Output the (x, y) coordinate of the center of the cell containing the given text.  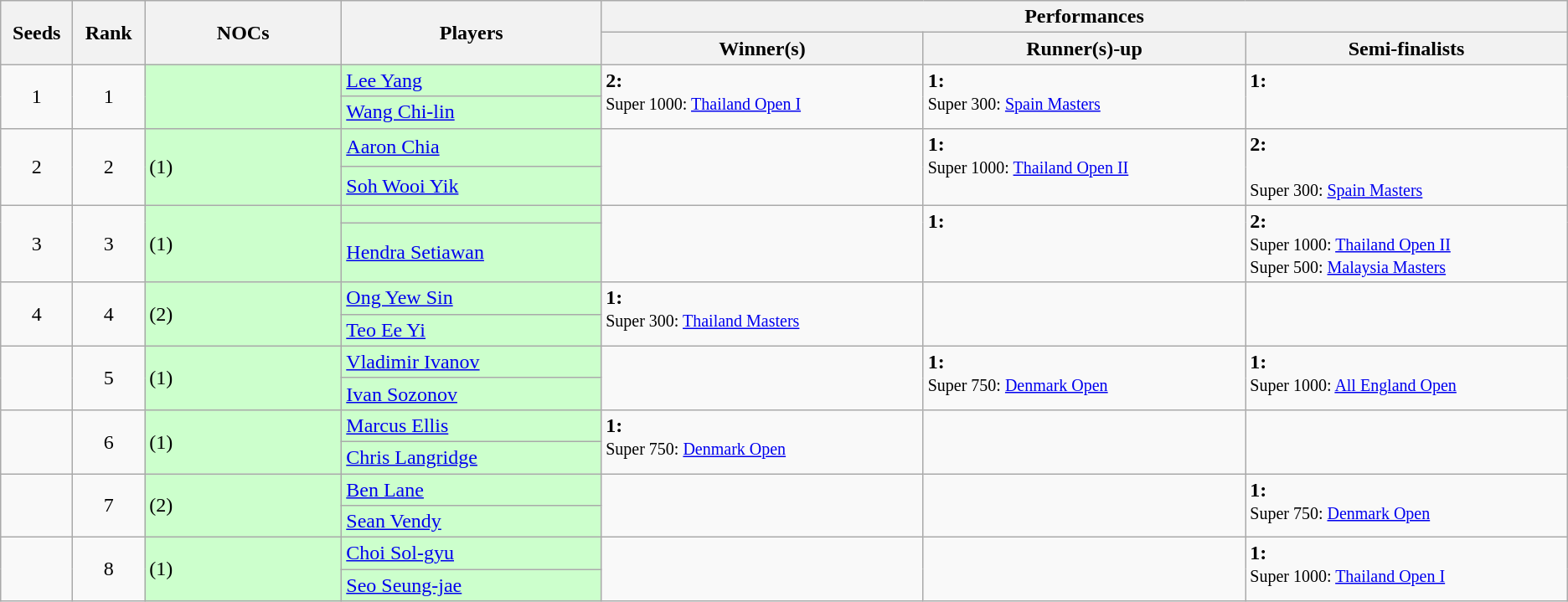
Teo Ee Yi (472, 330)
7 (109, 506)
Chris Langridge (472, 457)
8 (109, 569)
1:Super 300: Spain Masters (1084, 96)
1:Super 300: Thailand Masters (762, 314)
Rank (109, 33)
1:Super 1000: Thailand Open I (1406, 569)
Sean Vendy (472, 522)
Hendra Setiawan (472, 253)
Ivan Sozonov (472, 394)
Ben Lane (472, 490)
Seeds (37, 33)
Players (472, 33)
Winner(s) (762, 49)
Aaron Chia (472, 147)
Performances (1085, 17)
2:Super 1000: Thailand Open I (762, 96)
Runner(s)-up (1084, 49)
5 (109, 378)
Marcus Ellis (472, 425)
NOCs (243, 33)
1:Super 1000: All England Open (1406, 378)
Vladimir Ivanov (472, 362)
Seo Seung-jae (472, 585)
2: Super 300: Spain Masters (1406, 167)
Semi-finalists (1406, 49)
Lee Yang (472, 80)
Wang Chi-lin (472, 112)
1:Super 1000: Thailand Open II (1084, 167)
Soh Wooi Yik (472, 186)
Choi Sol-gyu (472, 553)
Ong Yew Sin (472, 298)
6 (109, 441)
2:Super 1000: Thailand Open IISuper 500: Malaysia Masters (1406, 244)
